From the cell containing the given text, extract its center point as [x, y] coordinate. 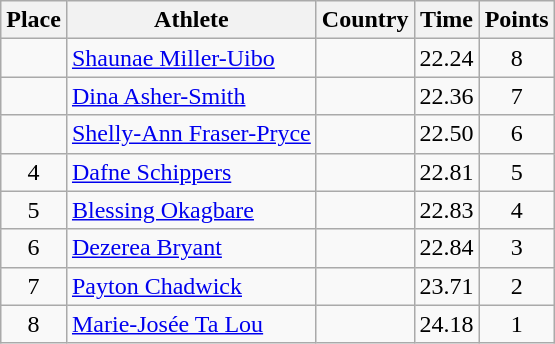
22.24 [446, 58]
22.81 [446, 172]
22.50 [446, 134]
Dezerea Bryant [191, 248]
Dina Asher-Smith [191, 96]
Points [516, 20]
Marie-Josée Ta Lou [191, 324]
Payton Chadwick [191, 286]
1 [516, 324]
Shaunae Miller-Uibo [191, 58]
Blessing Okagbare [191, 210]
24.18 [446, 324]
Dafne Schippers [191, 172]
22.36 [446, 96]
2 [516, 286]
22.84 [446, 248]
Place [34, 20]
23.71 [446, 286]
22.83 [446, 210]
Athlete [191, 20]
Time [446, 20]
Country [365, 20]
Shelly-Ann Fraser-Pryce [191, 134]
3 [516, 248]
